Capture the cell that displays the provided text and extract its [x, y] central coordinate. 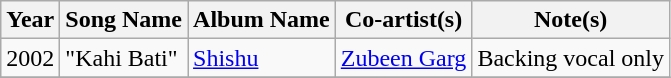
Co-artist(s) [404, 20]
2002 [30, 58]
Zubeen Garg [404, 58]
Backing vocal only [571, 58]
Note(s) [571, 20]
Song Name [124, 20]
Year [30, 20]
Album Name [262, 20]
"Kahi Bati" [124, 58]
Shishu [262, 58]
